Scan for the cell matching the given text and deliver its (X, Y) coordinate at center. 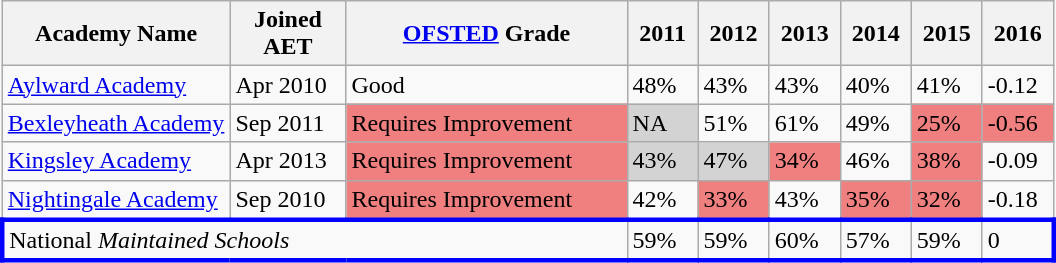
60% (804, 240)
2011 (662, 34)
40% (876, 85)
47% (734, 161)
35% (876, 200)
49% (876, 123)
-0.09 (1018, 161)
38% (946, 161)
2014 (876, 34)
-0.56 (1018, 123)
51% (734, 123)
46% (876, 161)
41% (946, 85)
2016 (1018, 34)
Sep 2011 (288, 123)
Joined AET (288, 34)
Sep 2010 (288, 200)
-0.12 (1018, 85)
57% (876, 240)
2013 (804, 34)
Academy Name (116, 34)
2012 (734, 34)
2015 (946, 34)
Nightingale Academy (116, 200)
32% (946, 200)
61% (804, 123)
34% (804, 161)
33% (734, 200)
National Maintained Schools (314, 240)
25% (946, 123)
OFSTED Grade (486, 34)
Apr 2013 (288, 161)
Apr 2010 (288, 85)
48% (662, 85)
Bexleyheath Academy (116, 123)
NA (662, 123)
-0.18 (1018, 200)
Kingsley Academy (116, 161)
0 (1018, 240)
42% (662, 200)
Good (486, 85)
Aylward Academy (116, 85)
